Extract the (x, y) coordinate from the center of the cell holding the provided text.  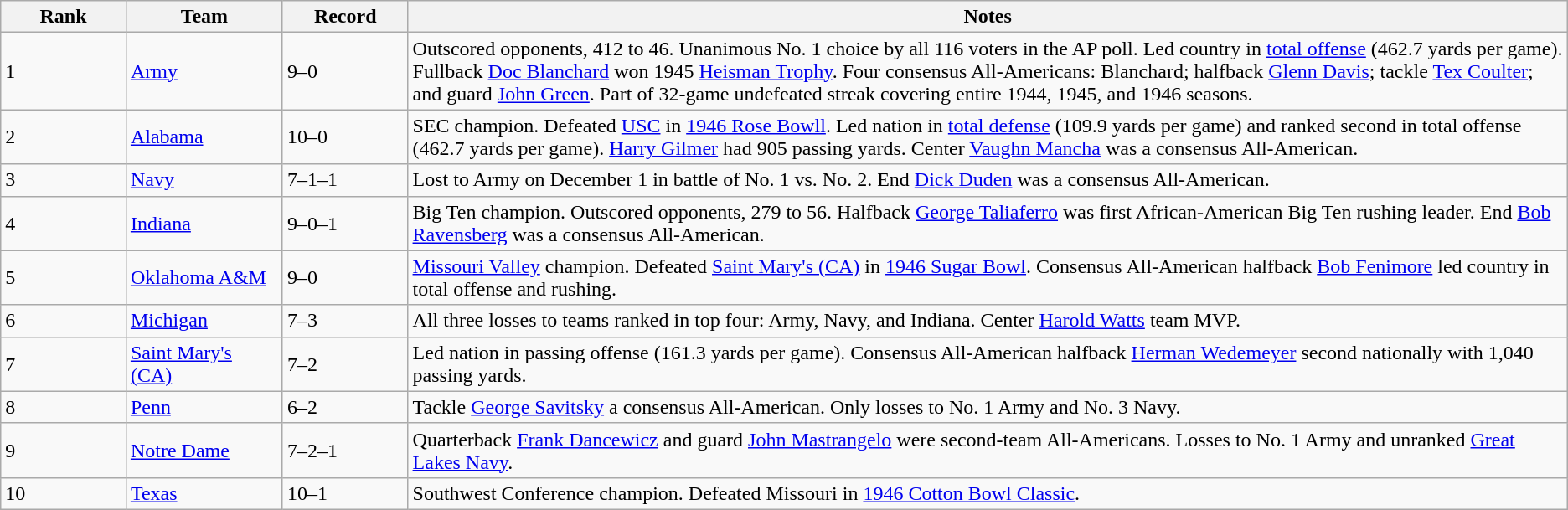
8 (64, 407)
Southwest Conference champion. Defeated Missouri in 1946 Cotton Bowl Classic. (988, 493)
7–1–1 (345, 180)
9–0–1 (345, 223)
10 (64, 493)
7–3 (345, 321)
Saint Mary's (CA) (204, 363)
All three losses to teams ranked in top four: Army, Navy, and Indiana. Center Harold Watts team MVP. (988, 321)
10–0 (345, 137)
Notre Dame (204, 451)
9 (64, 451)
Michigan (204, 321)
2 (64, 137)
Tackle George Savitsky a consensus All-American. Only losses to No. 1 Army and No. 3 Navy. (988, 407)
7 (64, 363)
Led nation in passing offense (161.3 yards per game). Consensus All-American halfback Herman Wedemeyer second nationally with 1,040 passing yards. (988, 363)
Alabama (204, 137)
Penn (204, 407)
Rank (64, 17)
Indiana (204, 223)
5 (64, 278)
Oklahoma A&M (204, 278)
Lost to Army on December 1 in battle of No. 1 vs. No. 2. End Dick Duden was a consensus All-American. (988, 180)
Record (345, 17)
6–2 (345, 407)
7–2–1 (345, 451)
Notes (988, 17)
Team (204, 17)
3 (64, 180)
Quarterback Frank Dancewicz and guard John Mastrangelo were second-team All-Americans. Losses to No. 1 Army and unranked Great Lakes Navy. (988, 451)
Texas (204, 493)
7–2 (345, 363)
Navy (204, 180)
6 (64, 321)
Army (204, 71)
4 (64, 223)
1 (64, 71)
10–1 (345, 493)
